From the cell containing the given text, extract its center point as (X, Y) coordinate. 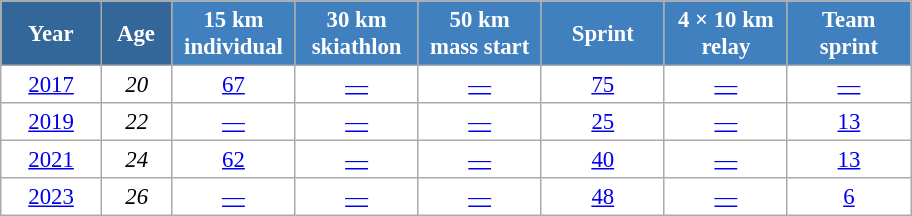
Team sprint (848, 34)
2023 (52, 197)
40 (602, 160)
4 × 10 km relay (726, 34)
Age (136, 34)
20 (136, 85)
Year (52, 34)
75 (602, 85)
2019 (52, 122)
62 (234, 160)
22 (136, 122)
15 km individual (234, 34)
26 (136, 197)
25 (602, 122)
6 (848, 197)
2017 (52, 85)
30 km skiathlon (356, 34)
48 (602, 197)
2021 (52, 160)
Sprint (602, 34)
50 km mass start (480, 34)
24 (136, 160)
67 (234, 85)
